Capture the cell that displays the provided text and extract its (X, Y) central coordinate. 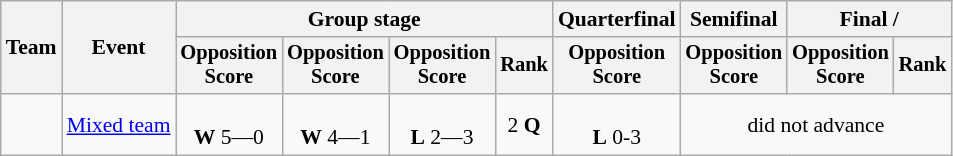
2 Q (524, 124)
Group stage (364, 19)
Event (119, 48)
did not advance (816, 124)
Quarterfinal (617, 19)
L 2―3 (442, 124)
L 0-3 (617, 124)
Semifinal (734, 19)
Team (32, 48)
Mixed team (119, 124)
W 4―1 (336, 124)
W 5―0 (230, 124)
Final / (869, 19)
